Capture the cell that displays the provided text and extract its (X, Y) central coordinate. 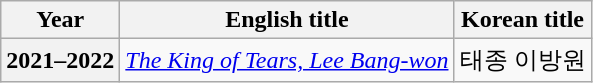
Year (60, 20)
태종 이방원 (522, 60)
The King of Tears, Lee Bang-won (287, 60)
2021–2022 (60, 60)
Korean title (522, 20)
English title (287, 20)
